Extract the [x, y] coordinate from the center of the cell holding the provided text.  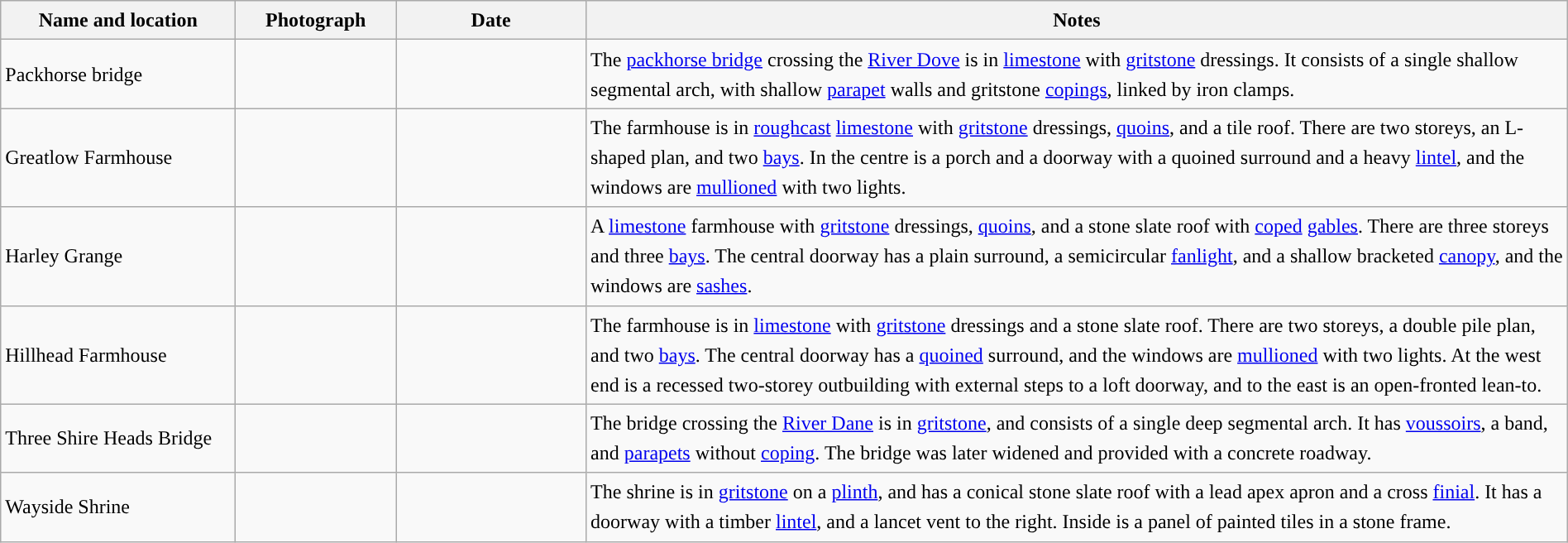
Packhorse bridge [118, 74]
Harley Grange [118, 257]
Three Shire Heads Bridge [118, 439]
Photograph [316, 20]
Notes [1077, 20]
Wayside Shrine [118, 507]
Greatlow Farmhouse [118, 157]
Name and location [118, 20]
Hillhead Farmhouse [118, 354]
Date [491, 20]
